Output the (X, Y) coordinate of the center of the cell containing the given text.  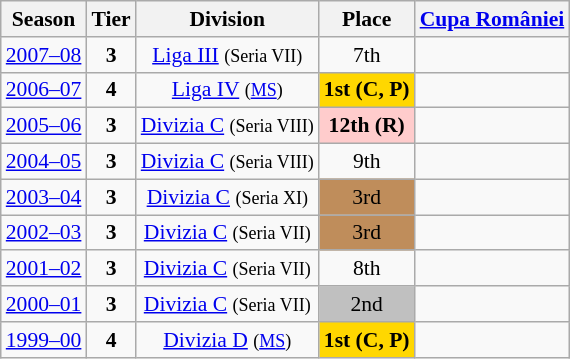
Divizia C (Seria XI) (228, 197)
Season (44, 19)
Division (228, 19)
8th (367, 269)
Tier (110, 19)
Liga IV (MS) (228, 90)
2004–05 (44, 162)
9th (367, 162)
Cupa României (492, 19)
12th (R) (367, 126)
2nd (367, 304)
Place (367, 19)
Liga III (Seria VII) (228, 55)
2003–04 (44, 197)
2007–08 (44, 55)
2001–02 (44, 269)
2005–06 (44, 126)
Divizia D (MS) (228, 340)
7th (367, 55)
2006–07 (44, 90)
2002–03 (44, 233)
2000–01 (44, 304)
1999–00 (44, 340)
